Scan for the cell matching the given text and deliver its (x, y) coordinate at center. 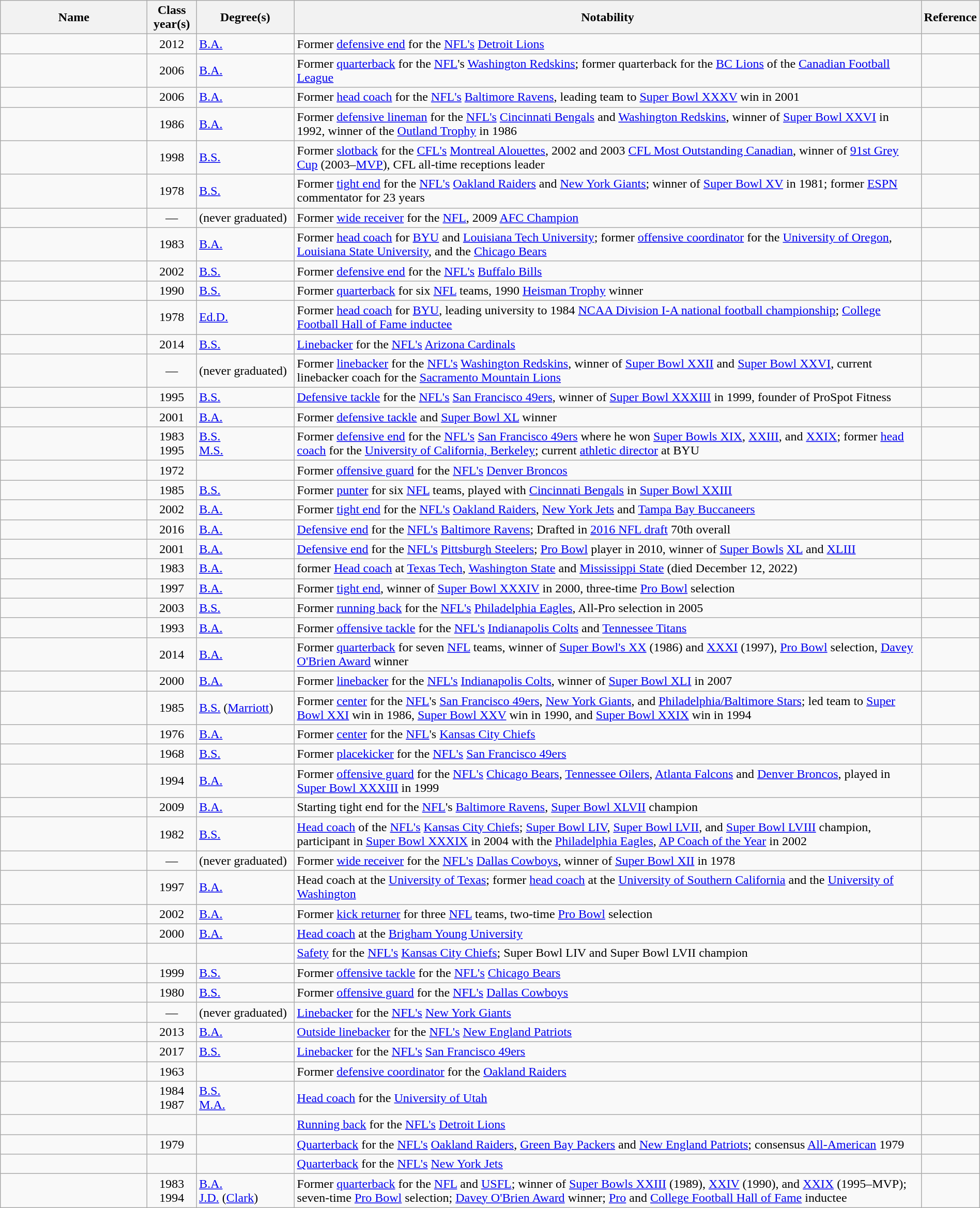
19831995 (172, 444)
Defensive end for the NFL's Pittsburgh Steelers; Pro Bowl player in 2010, winner of Super Bowls XL and XLIII (608, 549)
Running back for the NFL's Detroit Lions (608, 1125)
Former defensive end for the NFL's Detroit Lions (608, 44)
Outside linebacker for the NFL's New England Patriots (608, 1032)
Starting tight end for the NFL's Baltimore Ravens, Super Bowl XLVII champion (608, 807)
Former punter for six NFL teams, played with Cincinnati Bengals in Super Bowl XXIII (608, 490)
Former tight end for the NFL's Oakland Raiders and New York Giants; winner of Super Bowl XV in 1981; former ESPN commentator for 23 years (608, 191)
Ed.D. (245, 317)
Former quarterback for six NFL teams, 1990 Heisman Trophy winner (608, 290)
1980 (172, 992)
1999 (172, 973)
Linebacker for the NFL's Arizona Cardinals (608, 344)
Former tight end, winner of Super Bowl XXXIV in 2000, three-time Pro Bowl selection (608, 588)
Former defensive tackle and Super Bowl XL winner (608, 417)
Defensive end for the NFL's Baltimore Ravens; Drafted in 2016 NFL draft 70th overall (608, 529)
B.S.M.S. (245, 444)
1968 (172, 754)
Former quarterback for the NFL's Washington Redskins; former quarterback for the BC Lions of the Canadian Football League (608, 70)
B.S.M.A. (245, 1098)
Class year(s) (172, 18)
Defensive tackle for the NFL's San Francisco 49ers, winner of Super Bowl XXXIII in 1999, founder of ProSpot Fitness (608, 397)
1982 (172, 834)
1972 (172, 470)
Safety for the NFL's Kansas City Chiefs; Super Bowl LIV and Super Bowl LVII champion (608, 953)
Former center for the NFL's Kansas City Chiefs (608, 735)
Former defensive end for the NFL's Buffalo Bills (608, 271)
Head coach at the University of Texas; former head coach at the University of Southern California and the University of Washington (608, 887)
Former head coach for the NFL's Baltimore Ravens, leading team to Super Bowl XXXV win in 2001 (608, 97)
2017 (172, 1051)
2016 (172, 529)
Former linebacker for the NFL's Indianapolis Colts, winner of Super Bowl XLI in 2007 (608, 681)
Former wide receiver for the NFL, 2009 AFC Champion (608, 218)
Former offensive tackle for the NFL's Chicago Bears (608, 973)
Former tight end for the NFL's Oakland Raiders, New York Jets and Tampa Bay Buccaneers (608, 510)
Degree(s) (245, 18)
Former offensive guard for the NFL's Chicago Bears, Tennessee Oilers, Atlanta Falcons and Denver Broncos, played in Super Bowl XXXIII in 1999 (608, 781)
Head coach at the Brigham Young University (608, 934)
Head coach for the University of Utah (608, 1098)
1994 (172, 781)
1986 (172, 124)
Former head coach for BYU, leading university to 1984 NCAA Division I-A national football championship; College Football Hall of Fame inductee (608, 317)
2009 (172, 807)
Former running back for the NFL's Philadelphia Eagles, All-Pro selection in 2005 (608, 608)
former Head coach at Texas Tech, Washington State and Mississippi State (died December 12, 2022) (608, 569)
1993 (172, 628)
1979 (172, 1144)
Linebacker for the NFL's San Francisco 49ers (608, 1051)
Linebacker for the NFL's New York Giants (608, 1012)
Former placekicker for the NFL's San Francisco 49ers (608, 754)
Former offensive guard for the NFL's Denver Broncos (608, 470)
2013 (172, 1032)
Notability (608, 18)
Former offensive guard for the NFL's Dallas Cowboys (608, 992)
B.S. (Marriott) (245, 707)
2003 (172, 608)
19831994 (172, 1191)
2012 (172, 44)
1995 (172, 397)
Former offensive tackle for the NFL's Indianapolis Colts and Tennessee Titans (608, 628)
Former defensive coordinator for the Oakland Raiders (608, 1072)
Quarterback for the NFL's New York Jets (608, 1164)
1998 (172, 157)
Former wide receiver for the NFL's Dallas Cowboys, winner of Super Bowl XII in 1978 (608, 861)
1963 (172, 1072)
Name (74, 18)
19841987 (172, 1098)
B.A.J.D. (Clark) (245, 1191)
Reference (950, 18)
1990 (172, 290)
1976 (172, 735)
Former kick returner for three NFL teams, two-time Pro Bowl selection (608, 914)
Former quarterback for seven NFL teams, winner of Super Bowl's XX (1986) and XXXI (1997), Pro Bowl selection, Davey O'Brien Award winner (608, 654)
Quarterback for the NFL's Oakland Raiders, Green Bay Packers and New England Patriots; consensus All-American 1979 (608, 1144)
